Extract the (x, y) coordinate from the center of the cell holding the provided text.  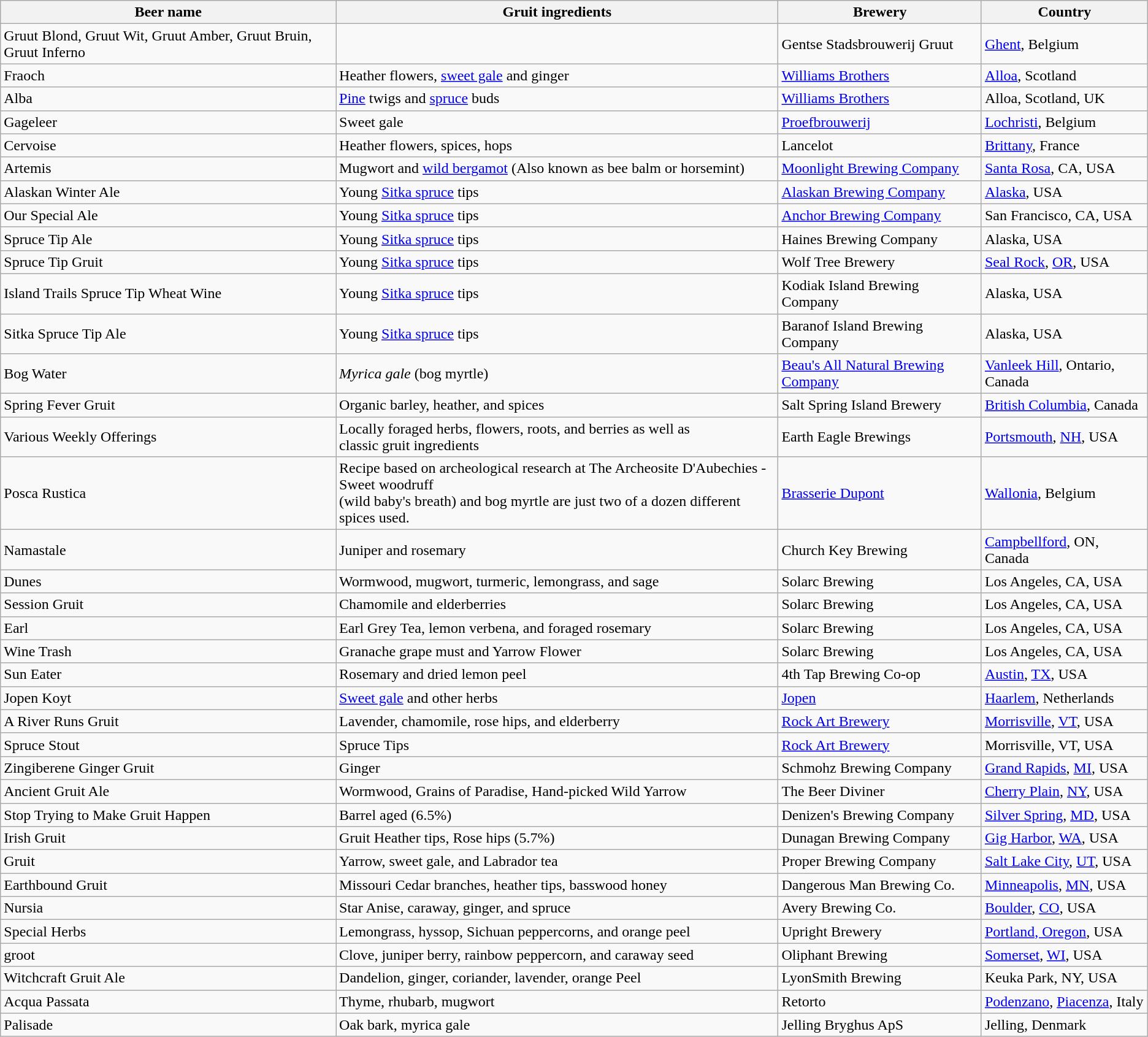
Spruce Tips (557, 744)
Acqua Passata (168, 1001)
Fraoch (168, 75)
Star Anise, caraway, ginger, and spruce (557, 908)
Artemis (168, 169)
Podenzano, Piacenza, Italy (1065, 1001)
Salt Spring Island Brewery (879, 405)
Anchor Brewing Company (879, 215)
Alaskan Brewing Company (879, 192)
Spruce Stout (168, 744)
Vanleek Hill, Ontario, Canada (1065, 374)
Somerset, WI, USA (1065, 955)
British Columbia, Canada (1065, 405)
Grand Rapids, MI, USA (1065, 768)
Silver Spring, MD, USA (1065, 815)
Santa Rosa, CA, USA (1065, 169)
Haarlem, Netherlands (1065, 698)
Palisade (168, 1025)
Juniper and rosemary (557, 549)
Namastale (168, 549)
Seal Rock, OR, USA (1065, 262)
Church Key Brewing (879, 549)
LyonSmith Brewing (879, 978)
Oak bark, myrica gale (557, 1025)
Session Gruit (168, 605)
Sitka Spruce Tip Ale (168, 334)
Zingiberene Ginger Gruit (168, 768)
Dangerous Man Brewing Co. (879, 885)
Earl (168, 628)
Spruce Tip Ale (168, 239)
Posca Rustica (168, 493)
Heather flowers, sweet gale and ginger (557, 75)
Earl Grey Tea, lemon verbena, and foraged rosemary (557, 628)
Upright Brewery (879, 932)
Witchcraft Gruit Ale (168, 978)
Yarrow, sweet gale, and Labrador tea (557, 862)
Keuka Park, NY, USA (1065, 978)
Jopen (879, 698)
Moonlight Brewing Company (879, 169)
The Beer Diviner (879, 791)
Schmohz Brewing Company (879, 768)
Proper Brewing Company (879, 862)
Irish Gruit (168, 838)
Brasserie Dupont (879, 493)
San Francisco, CA, USA (1065, 215)
Myrica gale (bog myrtle) (557, 374)
Salt Lake City, UT, USA (1065, 862)
Gruit Heather tips, Rose hips (5.7%) (557, 838)
Jelling, Denmark (1065, 1025)
Chamomile and elderberries (557, 605)
Spruce Tip Gruit (168, 262)
Sweet gale and other herbs (557, 698)
Barrel aged (6.5%) (557, 815)
Ghent, Belgium (1065, 44)
Campbellford, ON, Canada (1065, 549)
Gageleer (168, 122)
Country (1065, 12)
Stop Trying to Make Gruit Happen (168, 815)
Alba (168, 99)
Rosemary and dried lemon peel (557, 675)
Earth Eagle Brewings (879, 437)
Bog Water (168, 374)
Dandelion, ginger, coriander, lavender, orange Peel (557, 978)
Our Special Ale (168, 215)
Cervoise (168, 145)
Avery Brewing Co. (879, 908)
Alloa, Scotland (1065, 75)
Cherry Plain, NY, USA (1065, 791)
Sun Eater (168, 675)
Various Weekly Offerings (168, 437)
A River Runs Gruit (168, 721)
Dunes (168, 581)
Organic barley, heather, and spices (557, 405)
Missouri Cedar branches, heather tips, basswood honey (557, 885)
Proefbrouwerij (879, 122)
4th Tap Brewing Co-op (879, 675)
Lochristi, Belgium (1065, 122)
Portsmouth, NH, USA (1065, 437)
Dunagan Brewing Company (879, 838)
Lemongrass, hyssop, Sichuan peppercorns, and orange peel (557, 932)
Earthbound Gruit (168, 885)
Portland, Oregon, USA (1065, 932)
Minneapolis, MN, USA (1065, 885)
Wormwood, mugwort, turmeric, lemongrass, and sage (557, 581)
Denizen's Brewing Company (879, 815)
Wolf Tree Brewery (879, 262)
Gruit ingredients (557, 12)
Lancelot (879, 145)
Jelling Bryghus ApS (879, 1025)
Locally foraged herbs, flowers, roots, and berries as well as classic gruit ingredients (557, 437)
Granache grape must and Yarrow Flower (557, 651)
Alaskan Winter Ale (168, 192)
Island Trails Spruce Tip Wheat Wine (168, 293)
Wormwood, Grains of Paradise, Hand-picked Wild Yarrow (557, 791)
Wallonia, Belgium (1065, 493)
Gruut Blond, Gruut Wit, Gruut Amber, Gruut Bruin, Gruut Inferno (168, 44)
Ginger (557, 768)
Thyme, rhubarb, mugwort (557, 1001)
Boulder, CO, USA (1065, 908)
Heather flowers, spices, hops (557, 145)
Mugwort and wild bergamot (Also known as bee balm or horsemint) (557, 169)
Baranof Island Brewing Company (879, 334)
Lavender, chamomile, rose hips, and elderberry (557, 721)
Wine Trash (168, 651)
Gentse Stadsbrouwerij Gruut (879, 44)
Gig Harbor, WA, USA (1065, 838)
Special Herbs (168, 932)
Nursia (168, 908)
Brewery (879, 12)
groot (168, 955)
Clove, juniper berry, rainbow peppercorn, and caraway seed (557, 955)
Beau's All Natural Brewing Company (879, 374)
Pine twigs and spruce buds (557, 99)
Oliphant Brewing (879, 955)
Kodiak Island Brewing Company (879, 293)
Ancient Gruit Ale (168, 791)
Brittany, France (1065, 145)
Austin, TX, USA (1065, 675)
Beer name (168, 12)
Spring Fever Gruit (168, 405)
Jopen Koyt (168, 698)
Gruit (168, 862)
Alloa, Scotland, UK (1065, 99)
Retorto (879, 1001)
Sweet gale (557, 122)
Haines Brewing Company (879, 239)
